Identify which cell holds the provided text, then report its [X, Y] central coordinate. 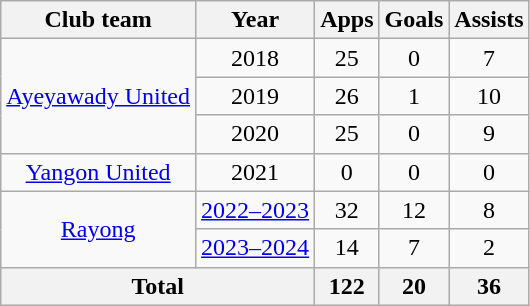
9 [489, 134]
122 [347, 286]
2023–2024 [256, 248]
Year [256, 20]
Total [158, 286]
Rayong [98, 229]
Club team [98, 20]
1 [414, 96]
2018 [256, 58]
Assists [489, 20]
Ayeyawady United [98, 96]
2020 [256, 134]
2 [489, 248]
Goals [414, 20]
12 [414, 210]
26 [347, 96]
Yangon United [98, 172]
20 [414, 286]
Apps [347, 20]
2019 [256, 96]
8 [489, 210]
36 [489, 286]
32 [347, 210]
10 [489, 96]
2021 [256, 172]
2022–2023 [256, 210]
14 [347, 248]
